Extract the (x, y) coordinate from the center of the cell holding the provided text.  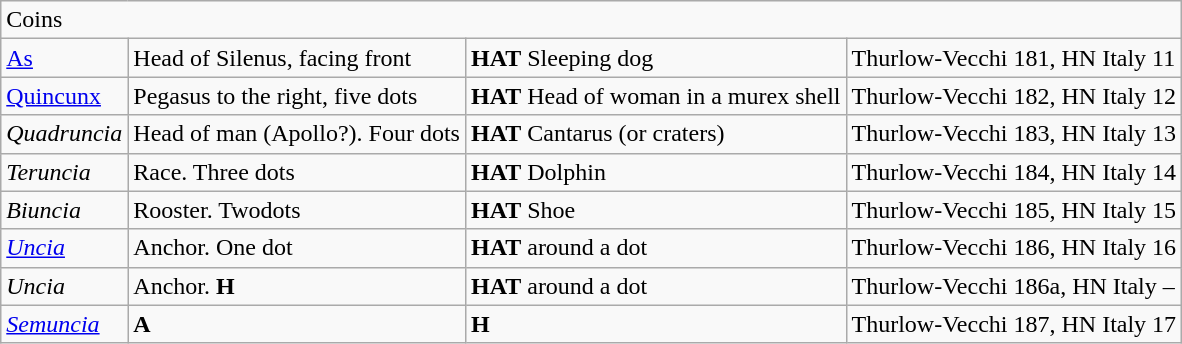
Thurlow-Vecchi 181, HN Italy 11 (1014, 58)
Thurlow-Vecchi 186, HN Italy 16 (1014, 248)
H (656, 324)
Semuncia (64, 324)
Thurlow-Vecchi 185, HN Italy 15 (1014, 210)
HAT Head of woman in a murex shell (656, 96)
Quincunx (64, 96)
Thurlow-Vecchi 183, HN Italy 13 (1014, 134)
Teruncia (64, 172)
Pegasus to the right, five dots (297, 96)
Biuncia (64, 210)
Thurlow-Vecchi 186a, HN Italy – (1014, 286)
Thurlow-Vecchi 187, HN Italy 17 (1014, 324)
Anchor. One dot (297, 248)
A (297, 324)
Head of man (Apollo?). Four dots (297, 134)
Thurlow-Vecchi 182, HN Italy 12 (1014, 96)
Quadruncia (64, 134)
Thurlow-Vecchi 184, HN Italy 14 (1014, 172)
Head of Silenus, facing front (297, 58)
As (64, 58)
Anchor. H (297, 286)
HAT Cantarus (or craters) (656, 134)
Race. Three dots (297, 172)
HAT Sleeping dog (656, 58)
Rooster. Twodots (297, 210)
Coins (592, 20)
HAT Shoe (656, 210)
HAT Dolphin (656, 172)
